Return the [X, Y] coordinate for the center point of the cell that contains the specified text.  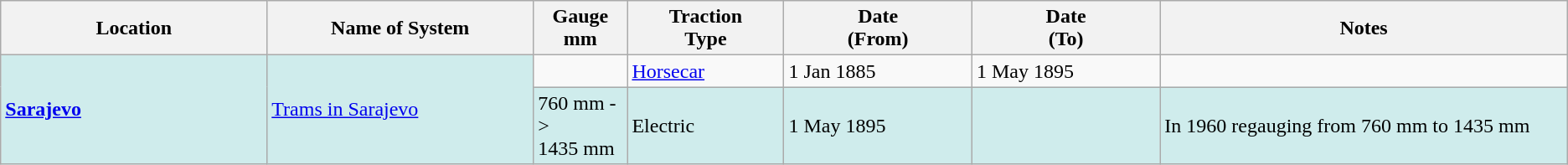
Date (To) [1065, 28]
In 1960 regauging from 760 mm to 1435 mm [1364, 126]
Notes [1364, 28]
Horsecar [705, 71]
Trams in Sarajevo [400, 110]
760 mm -> 1435 mm [580, 126]
Location [134, 28]
Sarajevo [134, 110]
TractionType [705, 28]
Gauge mm [580, 28]
Name of System [400, 28]
1 Jan 1885 [878, 71]
Date (From) [878, 28]
Electric [705, 126]
